Detect which cell encompasses the target text, then output its [x, y] center coordinate. 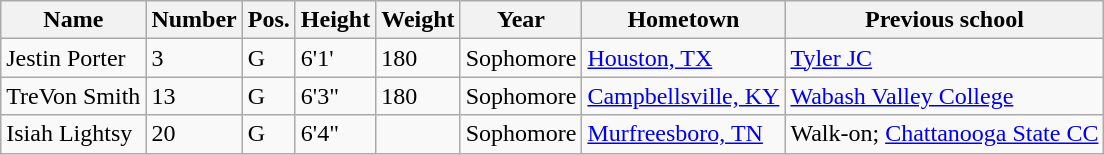
3 [194, 58]
Hometown [684, 20]
Jestin Porter [74, 58]
6'1' [335, 58]
Name [74, 20]
Weight [418, 20]
Walk-on; Chattanooga State CC [944, 134]
Houston, TX [684, 58]
Tyler JC [944, 58]
13 [194, 96]
Pos. [268, 20]
TreVon Smith [74, 96]
Wabash Valley College [944, 96]
6'3" [335, 96]
Year [521, 20]
Number [194, 20]
Campbellsville, KY [684, 96]
Isiah Lightsy [74, 134]
Murfreesboro, TN [684, 134]
6'4" [335, 134]
20 [194, 134]
Height [335, 20]
Previous school [944, 20]
